Identify which cell holds the provided text, then report its [X, Y] central coordinate. 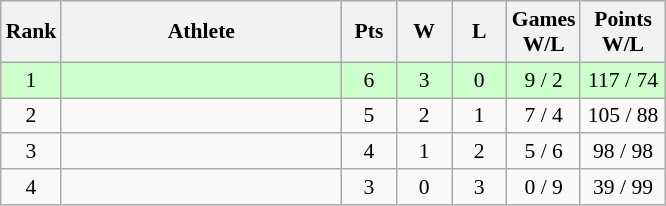
98 / 98 [622, 152]
7 / 4 [544, 116]
W [424, 32]
Pts [368, 32]
6 [368, 80]
5 [368, 116]
105 / 88 [622, 116]
117 / 74 [622, 80]
Rank [32, 32]
PointsW/L [622, 32]
0 / 9 [544, 187]
L [480, 32]
5 / 6 [544, 152]
9 / 2 [544, 80]
39 / 99 [622, 187]
Athlete [201, 32]
GamesW/L [544, 32]
